Provide the (X, Y) coordinate of the cell's center where the given text is located.  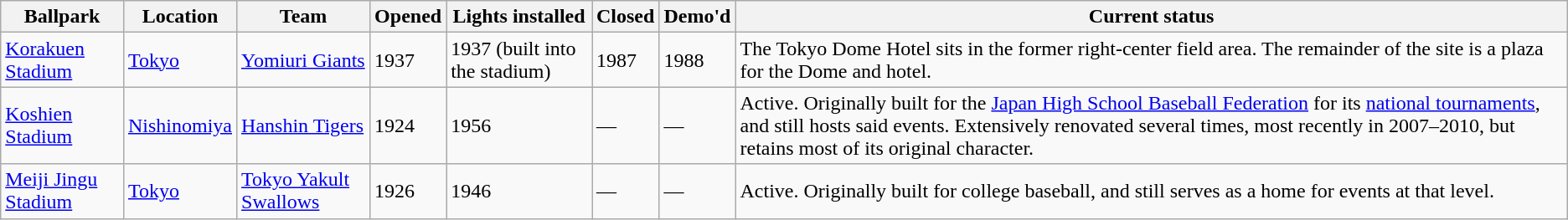
Koshien Stadium (62, 125)
Team (303, 17)
Opened (409, 17)
Lights installed (519, 17)
1946 (519, 191)
1988 (697, 60)
Meiji Jingu Stadium (62, 191)
1937 (409, 60)
Tokyo Yakult Swallows (303, 191)
Hanshin Tigers (303, 125)
Yomiuri Giants (303, 60)
Active. Originally built for college baseball, and still serves as a home for events at that level. (1151, 191)
The Tokyo Dome Hotel sits in the former right-center field area. The remainder of the site is a plaza for the Dome and hotel. (1151, 60)
1926 (409, 191)
Current status (1151, 17)
1987 (625, 60)
Nishinomiya (179, 125)
1937 (built into the stadium) (519, 60)
1956 (519, 125)
Demo'd (697, 17)
Closed (625, 17)
1924 (409, 125)
Location (179, 17)
Korakuen Stadium (62, 60)
Ballpark (62, 17)
